Return the (x, y) coordinate for the center point of the cell that contains the specified text.  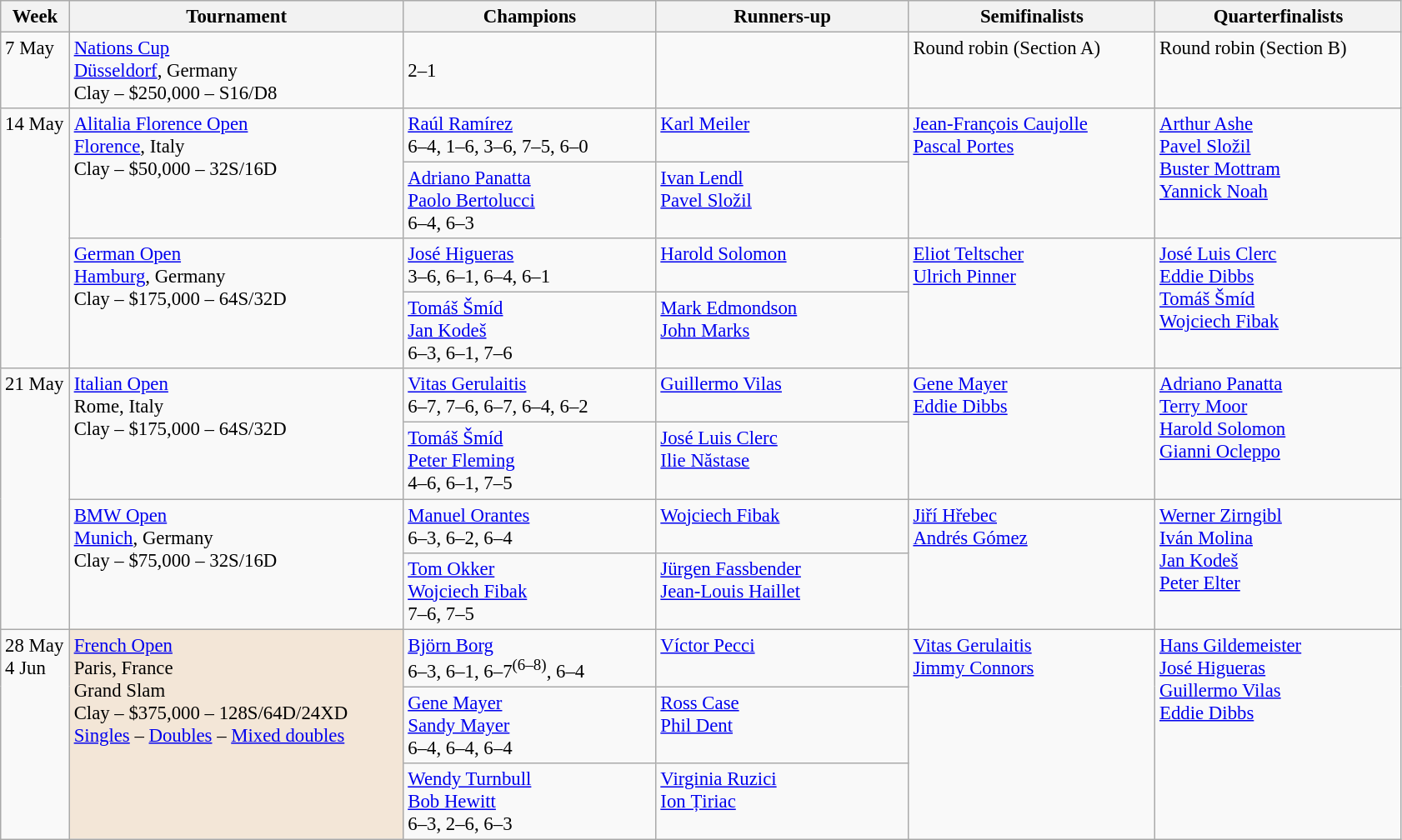
German Open Hamburg, Germany Clay – $175,000 – 64S/32D (237, 303)
Manuel Orantes 6–3, 6–2, 6–4 (530, 527)
José Higueras 3–6, 6–1, 6–4, 6–1 (530, 265)
21 May (35, 498)
Tournament (237, 17)
Week (35, 17)
Tomáš Šmíd Jan Kodeš 6–3, 6–1, 7–6 (530, 331)
Italian Open Rome, Italy Clay – $175,000 – 64S/32D (237, 433)
Jürgen Fassbender Jean-Louis Haillet (782, 591)
Ross Case Phil Dent (782, 725)
Harold Solomon (782, 265)
French Open Paris, France Grand Slam Clay – $375,000 – 128S/64D/24XD Singles – Doubles – Mixed doubles (237, 734)
Quarterfinalists (1279, 17)
14 May (35, 238)
Adriano Panatta Paolo Bertolucci 6–4, 6–3 (530, 201)
Arthur Ashe Pavel Složil Buster Mottram Yannick Noah (1279, 173)
Runners-up (782, 17)
Gene Mayer Sandy Mayer 6–4, 6–4, 6–4 (530, 725)
Round robin (Section B) (1279, 71)
Tomáš Šmíd Peter Fleming 4–6, 6–1, 7–5 (530, 461)
7 May (35, 71)
Virginia Ruzici Ion Țiriac (782, 802)
Werner Zirngibl Iván Molina Jan Kodeš Peter Elter (1279, 564)
Hans Gildemeister José Higueras Guillermo Vilas Eddie Dibbs (1279, 734)
Mark Edmondson John Marks (782, 331)
Björn Borg 6–3, 6–1, 6–7(6–8), 6–4 (530, 658)
Gene Mayer Eddie Dibbs (1032, 433)
28 May4 Jun (35, 734)
José Luis Clerc Eddie Dibbs Tomáš Šmíd Wojciech Fibak (1279, 303)
BMW Open Munich, Germany Clay – $75,000 – 32S/16D (237, 564)
Jiří Hřebec Andrés Gómez (1032, 564)
Jean-François Caujolle Pascal Portes (1032, 173)
Champions (530, 17)
Karl Meiler (782, 135)
Alitalia Florence Open Florence, Italy Clay – $50,000 – 32S/16D (237, 173)
Adriano Panatta Terry Moor Harold Solomon Gianni Ocleppo (1279, 433)
Nations Cup Düsseldorf, Germany Clay – $250,000 – S16/D8 (237, 71)
2–1 (530, 71)
Wendy Turnbull Bob Hewitt 6–3, 2–6, 6–3 (530, 802)
Vitas Gerulaitis Jimmy Connors (1032, 734)
José Luis Clerc Ilie Năstase (782, 461)
Round robin (Section A) (1032, 71)
Guillermo Vilas (782, 395)
Vitas Gerulaitis 6–7, 7–6, 6–7, 6–4, 6–2 (530, 395)
Eliot Teltscher Ulrich Pinner (1032, 303)
Tom Okker Wojciech Fibak 7–6, 7–5 (530, 591)
Semifinalists (1032, 17)
Víctor Pecci (782, 658)
Wojciech Fibak (782, 527)
Raúl Ramírez 6–4, 1–6, 3–6, 7–5, 6–0 (530, 135)
Ivan Lendl Pavel Složil (782, 201)
